Identify which cell holds the provided text, then report its (x, y) central coordinate. 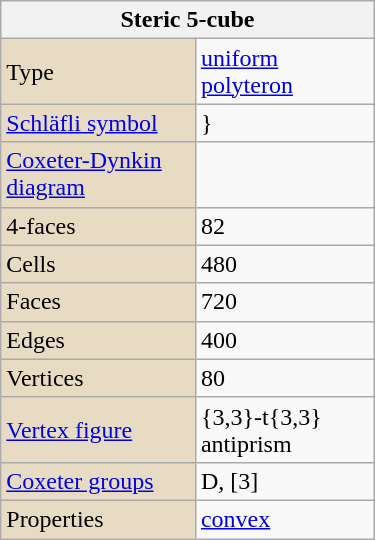
Vertices (98, 378)
Steric 5-cube (188, 20)
Edges (98, 340)
82 (284, 226)
{3,3}-t{3,3} antiprism (284, 430)
720 (284, 302)
480 (284, 264)
convex (284, 519)
Faces (98, 302)
Schläfli symbol (98, 123)
Cells (98, 264)
Coxeter groups (98, 481)
D, [3] (284, 481)
Vertex figure (98, 430)
Properties (98, 519)
80 (284, 378)
Coxeter-Dynkin diagram (98, 174)
uniform polyteron (284, 72)
400 (284, 340)
4-faces (98, 226)
} (284, 123)
Type (98, 72)
